Locate the cell with the specified text and output its (x, y) center coordinate. 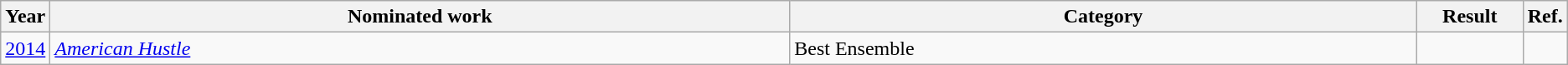
Result (1469, 17)
Category (1104, 17)
Nominated work (420, 17)
2014 (25, 48)
American Hustle (420, 48)
Ref. (1545, 17)
Best Ensemble (1104, 48)
Year (25, 17)
